Pinpoint the cell where the given text exists, returning its (X, Y) midpoint coordinate. 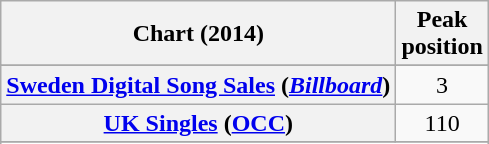
Sweden Digital Song Sales (Billboard) (198, 85)
Chart (2014) (198, 34)
3 (442, 85)
UK Singles (OCC) (198, 123)
110 (442, 123)
Peakposition (442, 34)
